Return [x, y] of the center of cell containing provided text 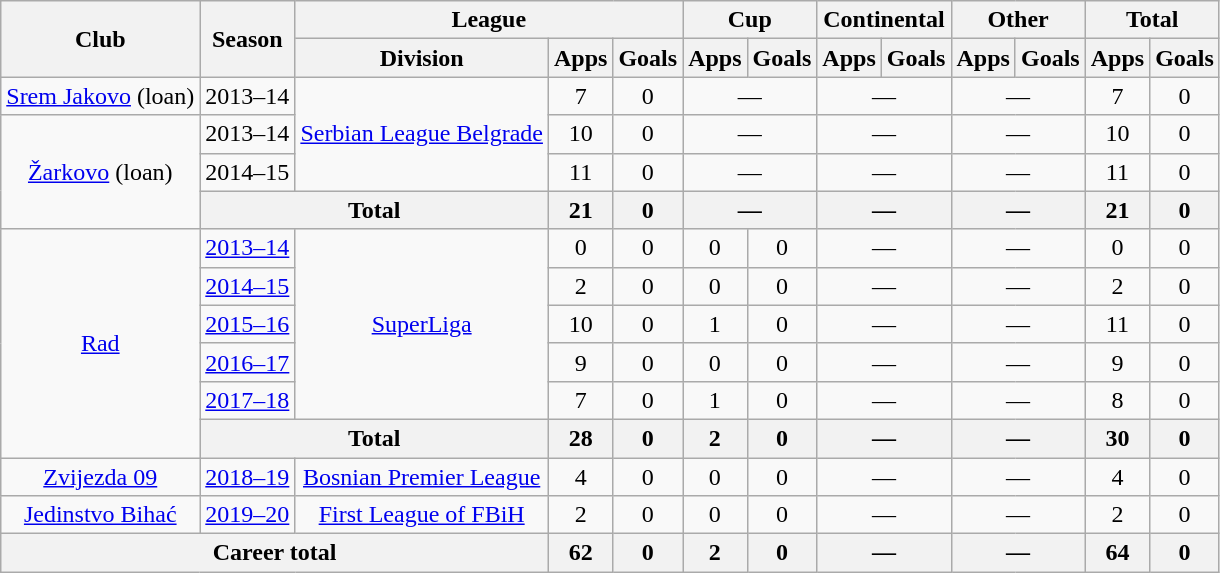
Club [100, 39]
30 [1117, 438]
Career total [275, 553]
Cup [750, 20]
64 [1117, 553]
Jedinstvo Bihać [100, 515]
SuperLiga [422, 324]
8 [1117, 400]
2016–17 [248, 362]
Srem Jakovo (loan) [100, 96]
Bosnian Premier League [422, 477]
Season [248, 39]
League [489, 20]
Žarkovo (loan) [100, 172]
Division [422, 58]
Continental [884, 20]
62 [580, 553]
2017–18 [248, 400]
Serbian League Belgrade [422, 134]
Zvijezda 09 [100, 477]
Rad [100, 343]
2018–19 [248, 477]
Other [1018, 20]
2015–16 [248, 324]
2019–20 [248, 515]
28 [580, 438]
First League of FBiH [422, 515]
